Return [X, Y] of the center of cell containing provided text 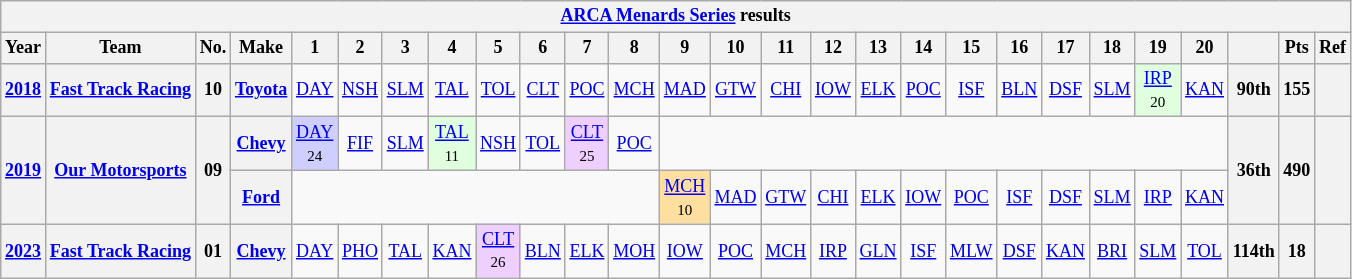
13 [878, 48]
Ford [262, 197]
1 [315, 48]
MLW [972, 251]
8 [634, 48]
FIF [360, 144]
3 [405, 48]
15 [972, 48]
Pts [1297, 48]
ARCA Menards Series results [676, 16]
CLT26 [498, 251]
Make [262, 48]
Toyota [262, 90]
16 [1020, 48]
36th [1254, 170]
17 [1066, 48]
19 [1158, 48]
01 [212, 251]
114th [1254, 251]
4 [452, 48]
MCH10 [684, 197]
TAL11 [452, 144]
Our Motorsports [120, 170]
11 [786, 48]
2 [360, 48]
CLT [542, 90]
490 [1297, 170]
MOH [634, 251]
Team [120, 48]
155 [1297, 90]
BRI [1112, 251]
7 [587, 48]
20 [1205, 48]
12 [834, 48]
90th [1254, 90]
2018 [24, 90]
2023 [24, 251]
Year [24, 48]
9 [684, 48]
2019 [24, 170]
CLT25 [587, 144]
DAY24 [315, 144]
5 [498, 48]
IRP20 [1158, 90]
PHO [360, 251]
6 [542, 48]
GLN [878, 251]
Ref [1333, 48]
No. [212, 48]
14 [924, 48]
09 [212, 170]
